Determine the [X, Y] coordinate at the center of the cell enclosing the given text.  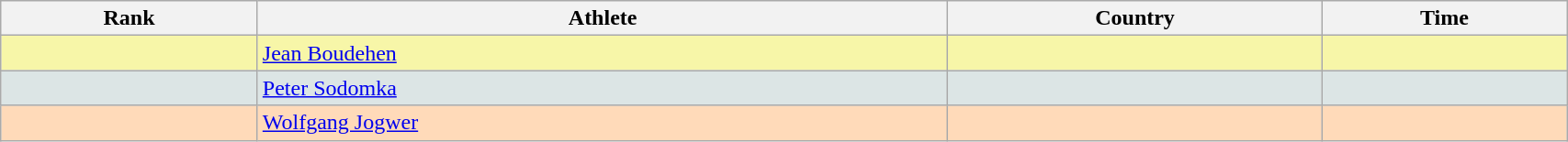
Time [1444, 18]
Peter Sodomka [603, 88]
Rank [130, 18]
Athlete [603, 18]
Jean Boudehen [603, 53]
Wolfgang Jogwer [603, 123]
Country [1135, 18]
